Search for the cell housing the specified text and yield its (x, y) center coordinate. 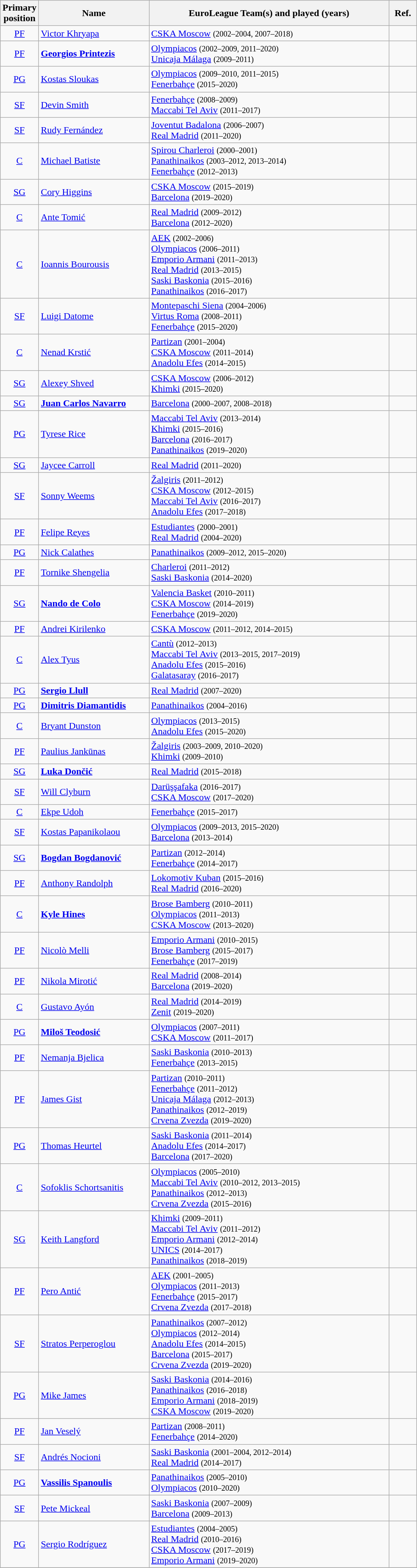
Valencia Basket (2010–2011) CSKA Moscow (2014–2019) Fenerbahçe (2019–2020) (269, 603)
Fenerbahçe (2008–2009) Maccabi Tel Aviv (2011–2017) (269, 104)
Miloš Teodosić (93, 1032)
Rudy Fernández (93, 130)
Žalgiris (2003–2009, 2010–2020) Khimki (2009–2010) (269, 751)
Olympiacos (2002–2009, 2011–2020) Unicaja Málaga (2009–2011) (269, 53)
Nikola Mirotić (93, 981)
Estudiantes (2004–2005) Real Madrid (2010–2016) CSKA Moscow (2017–2019) Emporio Armani (2019–2020) (269, 1544)
Victor Khryapa (93, 33)
Real Madrid (2007–2020) (269, 690)
Keith Langford (93, 1239)
AEK (2001–2005) Olympiacos (2011–2013) Fenerbahçe (2015–2017) Crvena Zvezda (2017–2018) (269, 1291)
Alex Tyus (93, 659)
Real Madrid (2009–2012) Barcelona (2012–2020) (269, 217)
Barcelona (2000–2007, 2008–2018) (269, 403)
Montepaschi Siena (2004–2006) Virtus Roma (2008–2011) Fenerbahçe (2015–2020) (269, 316)
Darüşşafaka (2016–2017) CSKA Moscow (2017–2020) (269, 791)
Will Clyburn (93, 791)
James Gist (93, 1099)
Jan Veselý (93, 1432)
Ekpe Udoh (93, 812)
Olympiacos (2007–2011) CSKA Moscow (2011–2017) (269, 1032)
Emporio Armani (2010–2015) Brose Bamberg (2015–2017) Fenerbahçe (2017–2019) (269, 950)
Nando de Colo (93, 603)
Spirou Charleroi (2000–2001) Panathinaikos (2003–2012, 2013–2014) Fenerbahçe (2012–2013) (269, 161)
Sergio Rodríguez (93, 1544)
CSKA Moscow (2006–2012) Khimki (2015–2020) (269, 383)
Juan Carlos Navarro (93, 403)
Olympiacos (2005–2010) Maccabi Tel Aviv (2010–2012, 2013–2015) Panathinaikos (2012–2013) Crvena Zvezda (2015–2016) (269, 1187)
Saski Baskonia (2011–2014) Anadolu Efes (2014–2017) Barcelona (2017–2020) (269, 1146)
Nenad Krstić (93, 352)
Paulius Jankūnas (93, 751)
Ref. (403, 13)
Nicolò Melli (93, 950)
Jaycee Carroll (93, 465)
Partizan (2010–2011) Fenerbahçe (2011–2012) Unicaja Málaga (2012–2013) Panathinaikos (2012–2019) Crvena Zvezda (2019–2020) (269, 1099)
Bogdan Bogdanović (93, 858)
Saski Baskonia (2010–2013) Fenerbahçe (2013–2015) (269, 1057)
Vassilis Spanoulis (93, 1483)
Maccabi Tel Aviv (2013–2014) Khimki (2015–2016) Barcelona (2016–2017) Panathinaikos (2019–2020) (269, 434)
Stratos Perperoglou (93, 1343)
Partizan (2012–2014) Fenerbahçe (2014–2017) (269, 858)
Panathinaikos (2007–2012) Olympiacos (2012–2014) Anadolu Efes (2014–2015) Barcelona (2015–2017) Crvena Zvezda (2019–2020) (269, 1343)
Primary position (20, 13)
Felipe Reyes (93, 532)
CSKA Moscow (2002–2004, 2007–2018) (269, 33)
Kostas Sloukas (93, 79)
CSKA Moscow (2015–2019) Barcelona (2019–2020) (269, 192)
Fenerbahçe (2015–2017) (269, 812)
Žalgiris (2011–2012) CSKA Moscow (2012–2015) Maccabi Tel Aviv (2016–2017) Anadolu Efes (2017–2018) (269, 496)
Sofoklis Schortsanitis (93, 1187)
Panathinaikos (2005–2010) Olympiacos (2010–2020) (269, 1483)
Pete Mickeal (93, 1508)
EuroLeague Team(s) and played (years) (269, 13)
Tyrese Rice (93, 434)
Michael Batiste (93, 161)
Partizan (2008–2011) Fenerbahçe (2014–2020) (269, 1432)
Tornike Shengelia (93, 572)
Bryant Dunston (93, 725)
Nick Calathes (93, 552)
Nemanja Bjelica (93, 1057)
Mike James (93, 1396)
Ante Tomić (93, 217)
Charleroi (2011–2012) Saski Baskonia (2014–2020) (269, 572)
Anthony Randolph (93, 883)
Thomas Heurtel (93, 1146)
Real Madrid (2015–2018) (269, 771)
Joventut Badalona (2006–2007) Real Madrid (2011–2020) (269, 130)
Real Madrid (2014–2019) Zenit (2019–2020) (269, 1006)
Georgios Printezis (93, 53)
Saski Baskonia (2001–2004, 2012–2014) Real Madrid (2014–2017) (269, 1457)
Luka Dončić (93, 771)
Cory Higgins (93, 192)
Panathinaikos (2004–2016) (269, 705)
Khimki (2009–2011) Maccabi Tel Aviv (2011–2012) Emporio Armani (2012–2014) UNICS (2014–2017) Panathinaikos (2018–2019) (269, 1239)
Real Madrid (2008–2014) Barcelona (2019–2020) (269, 981)
Andrés Nocioni (93, 1457)
AEK (2002–2006) Olympiacos (2006–2011) Emporio Armani (2011–2013) Real Madrid (2013–2015) Saski Baskonia (2015–2016) Panathinaikos (2016–2017) (269, 264)
Name (93, 13)
Devin Smith (93, 104)
Olympiacos (2009–2010, 2011–2015) Fenerbahçe (2015–2020) (269, 79)
Pero Antić (93, 1291)
Dimitris Diamantidis (93, 705)
Saski Baskonia (2014–2016) Panathinaikos (2016–2018) Emporio Armani (2018–2019) CSKA Moscow (2019–2020) (269, 1396)
Real Madrid (2011–2020) (269, 465)
Panathinaikos (2009–2012, 2015–2020) (269, 552)
Saski Baskonia (2007–2009) Barcelona (2009–2013) (269, 1508)
Luigi Datome (93, 316)
Andrei Kirilenko (93, 629)
Cantù (2012–2013) Maccabi Tel Aviv (2013–2015, 2017–2019) Anadolu Efes (2015–2016) Galatasaray (2016–2017) (269, 659)
Estudiantes (2000–2001) Real Madrid (2004–2020) (269, 532)
Gustavo Ayón (93, 1006)
Brose Bamberg (2010–2011) Olympiacos (2011–2013) CSKA Moscow (2013–2020) (269, 914)
Sergio Llull (93, 690)
Alexey Shved (93, 383)
Lokomotiv Kuban (2015–2016) Real Madrid (2016–2020) (269, 883)
Sonny Weems (93, 496)
Olympiacos (2013–2015) Anadolu Efes (2015–2020) (269, 725)
Kostas Papanikolaou (93, 832)
CSKA Moscow (2011–2012, 2014–2015) (269, 629)
Olympiacos (2009–2013, 2015–2020) Barcelona (2013–2014) (269, 832)
Ioannis Bourousis (93, 264)
Partizan (2001–2004) CSKA Moscow (2011–2014) Anadolu Efes (2014–2015) (269, 352)
Kyle Hines (93, 914)
